From the cell containing the given text, extract its center point as [x, y] coordinate. 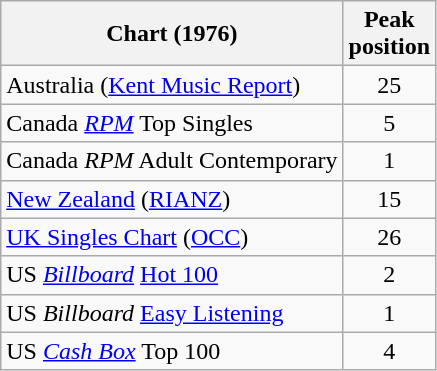
US Billboard Easy Listening [172, 313]
Canada RPM Adult Contemporary [172, 161]
2 [389, 275]
26 [389, 237]
Australia (Kent Music Report) [172, 85]
25 [389, 85]
15 [389, 199]
Canada RPM Top Singles [172, 123]
US Cash Box Top 100 [172, 351]
UK Singles Chart (OCC) [172, 237]
New Zealand (RIANZ) [172, 199]
5 [389, 123]
4 [389, 351]
US Billboard Hot 100 [172, 275]
Peakposition [389, 34]
Chart (1976) [172, 34]
